Determine the [X, Y] coordinate at the center of the cell enclosing the given text.  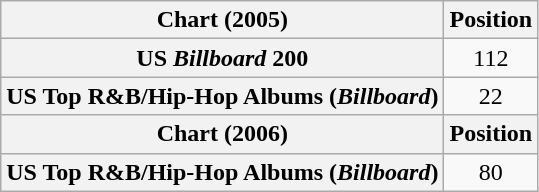
Chart (2005) [222, 20]
US Billboard 200 [222, 58]
Chart (2006) [222, 134]
80 [491, 172]
112 [491, 58]
22 [491, 96]
